Locate the cell with the specified text and output its [x, y] center coordinate. 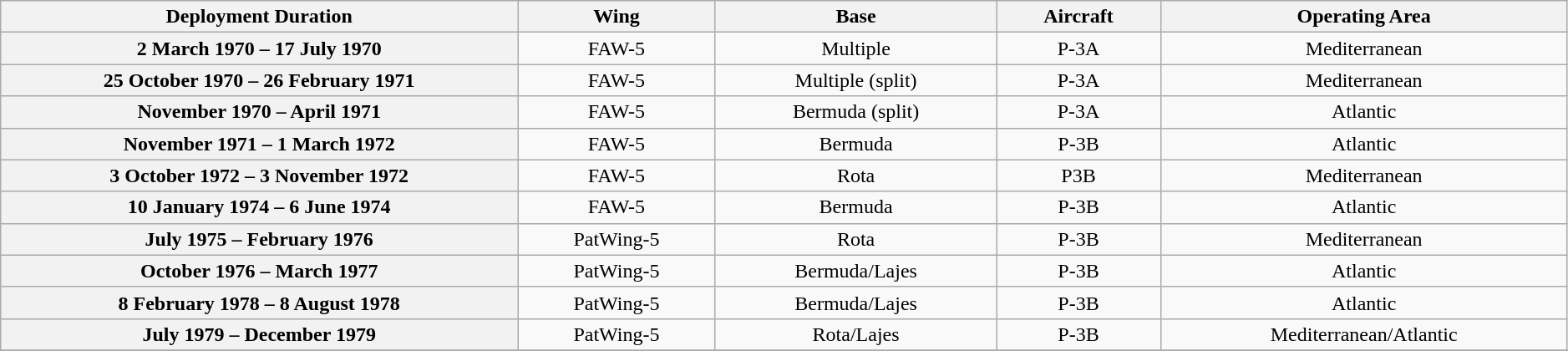
Multiple [855, 48]
Bermuda (split) [855, 112]
25 October 1970 – 26 February 1971 [259, 80]
Wing [617, 17]
P3B [1078, 175]
Rota/Lajes [855, 334]
8 February 1978 – 8 August 1978 [259, 303]
3 October 1972 – 3 November 1972 [259, 175]
November 1971 – 1 March 1972 [259, 144]
2 March 1970 – 17 July 1970 [259, 48]
Operating Area [1363, 17]
Mediterranean/Atlantic [1363, 334]
November 1970 – April 1971 [259, 112]
Aircraft [1078, 17]
10 January 1974 – 6 June 1974 [259, 207]
July 1975 – February 1976 [259, 239]
October 1976 – March 1977 [259, 271]
Base [855, 17]
July 1979 – December 1979 [259, 334]
Multiple (split) [855, 80]
Deployment Duration [259, 17]
